Provide the [x, y] coordinate of the cell's center where the given text is located.  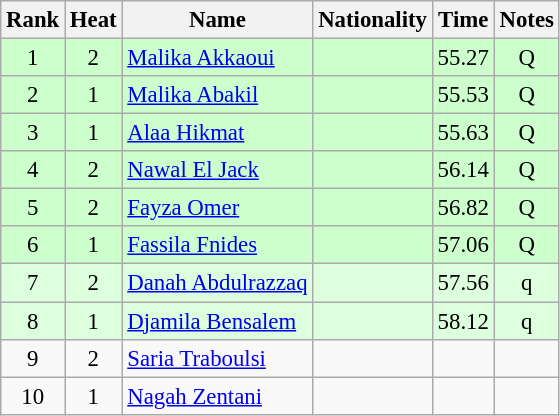
Nationality [372, 20]
Malika Abakil [218, 95]
Saria Traboulsi [218, 358]
Heat [94, 20]
Rank [33, 20]
57.56 [463, 283]
55.63 [463, 133]
8 [33, 321]
6 [33, 245]
4 [33, 170]
9 [33, 358]
Djamila Bensalem [218, 321]
56.14 [463, 170]
7 [33, 283]
3 [33, 133]
Nagah Zentani [218, 396]
55.53 [463, 95]
Fayza Omer [218, 208]
5 [33, 208]
Malika Akkaoui [218, 58]
10 [33, 396]
Alaa Hikmat [218, 133]
58.12 [463, 321]
Name [218, 20]
Notes [526, 20]
Fassila Fnides [218, 245]
Nawal El Jack [218, 170]
56.82 [463, 208]
55.27 [463, 58]
Danah Abdulrazzaq [218, 283]
Time [463, 20]
57.06 [463, 245]
